Provide the (x, y) coordinate of the cell's center where the given text is located.  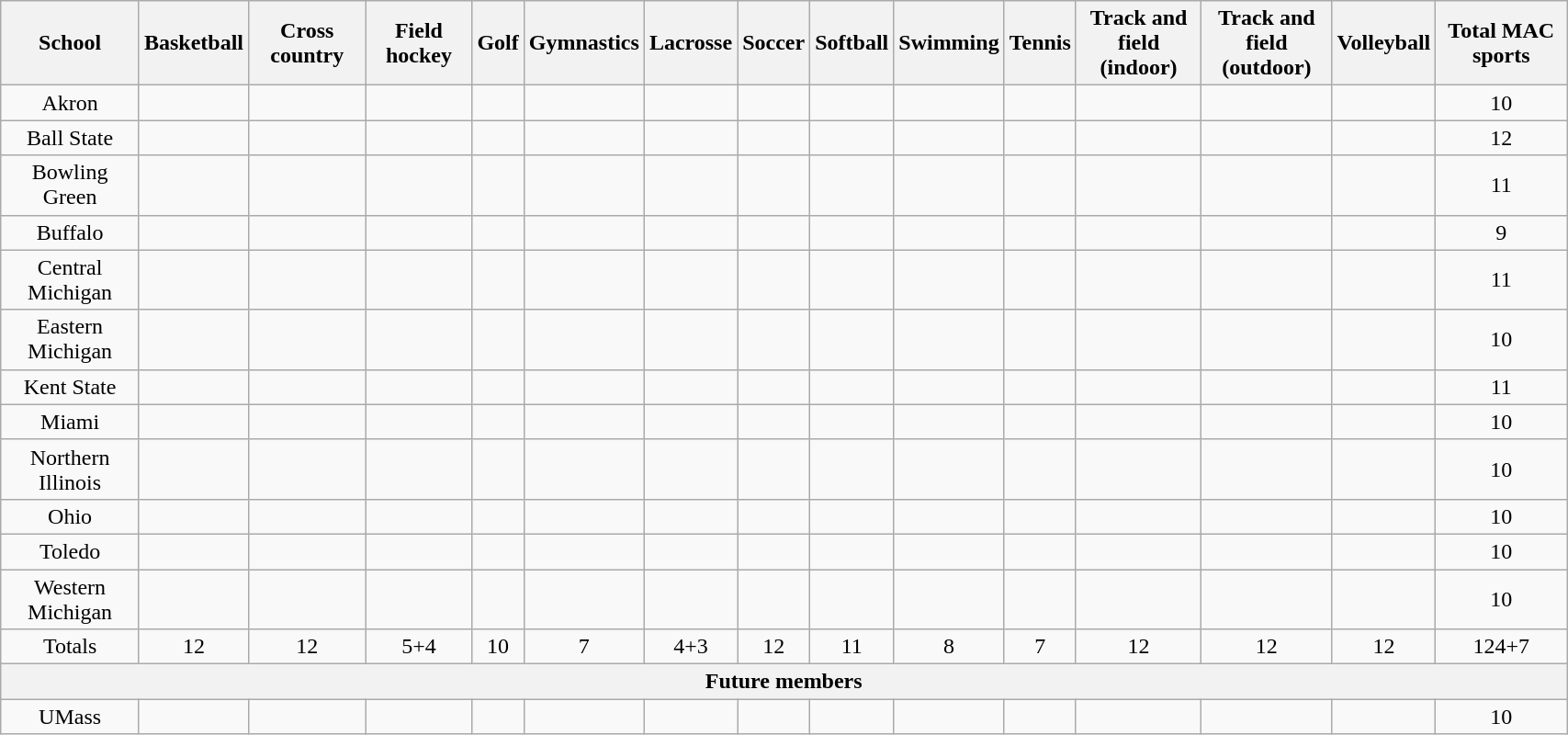
Miami (70, 422)
Softball (852, 43)
4+3 (691, 647)
9 (1501, 232)
School (70, 43)
Bowling Green (70, 186)
Kent State (70, 387)
Ohio (70, 516)
5+4 (419, 647)
Track and field(indoor) (1138, 43)
Toledo (70, 551)
Northern Illinois (70, 469)
Tennis (1040, 43)
Total MAC sports (1501, 43)
Eastern Michigan (70, 340)
Future members (784, 682)
Central Michigan (70, 279)
Track and field(outdoor) (1267, 43)
Akron (70, 103)
Volleyball (1383, 43)
UMass (70, 717)
8 (949, 647)
124+7 (1501, 647)
Golf (498, 43)
Buffalo (70, 232)
Cross country (307, 43)
Basketball (193, 43)
Gymnastics (584, 43)
Field hockey (419, 43)
Lacrosse (691, 43)
Western Michigan (70, 599)
Soccer (773, 43)
Ball State (70, 138)
Swimming (949, 43)
Totals (70, 647)
